Return (x, y) of the center of cell containing provided text 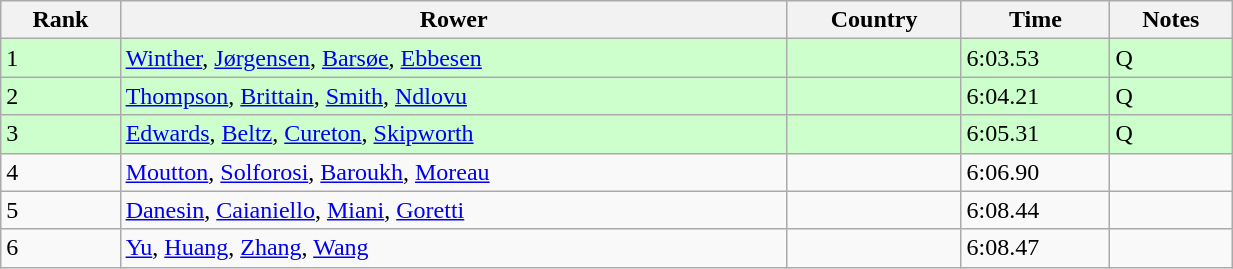
Notes (1171, 20)
Edwards, Beltz, Cureton, Skipworth (454, 134)
6:03.53 (1036, 58)
Time (1036, 20)
5 (60, 210)
2 (60, 96)
4 (60, 172)
Thompson, Brittain, Smith, Ndlovu (454, 96)
Rank (60, 20)
6:08.47 (1036, 248)
6 (60, 248)
Yu, Huang, Zhang, Wang (454, 248)
1 (60, 58)
Danesin, Caianiello, Miani, Goretti (454, 210)
6:04.21 (1036, 96)
6:06.90 (1036, 172)
Rower (454, 20)
6:08.44 (1036, 210)
6:05.31 (1036, 134)
3 (60, 134)
Winther, Jørgensen, Barsøe, Ebbesen (454, 58)
Moutton, Solforosi, Baroukh, Moreau (454, 172)
Country (874, 20)
